Scan for the cell matching the given text and deliver its [x, y] coordinate at center. 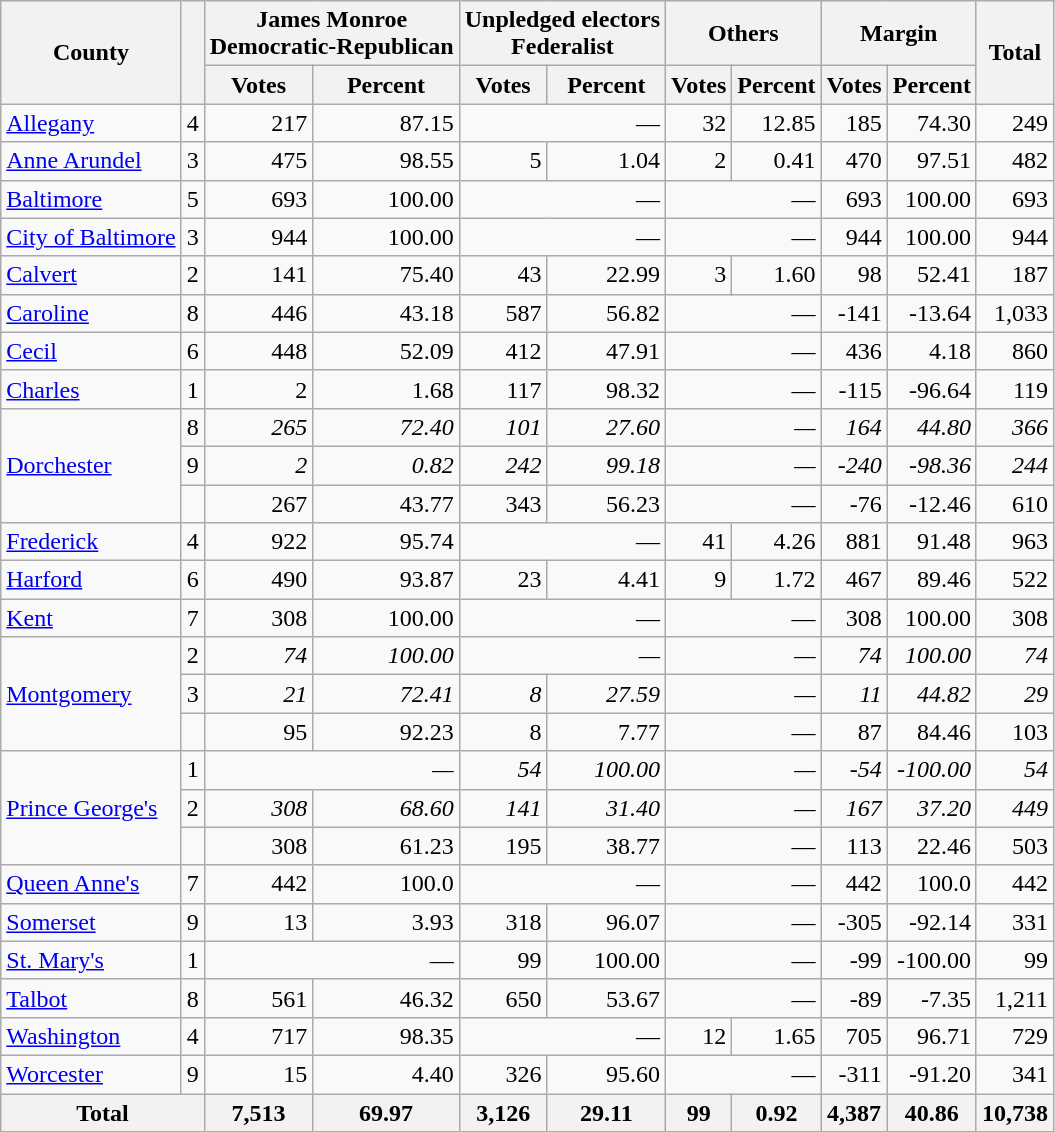
-98.36 [932, 465]
29 [1014, 694]
610 [1014, 503]
95.60 [606, 1074]
113 [854, 846]
244 [1014, 465]
167 [854, 808]
95.74 [386, 542]
92.23 [386, 732]
343 [503, 503]
881 [854, 542]
242 [503, 465]
84.46 [932, 732]
922 [258, 542]
117 [503, 389]
11 [854, 694]
72.41 [386, 694]
366 [1014, 427]
1.60 [776, 275]
32 [699, 123]
44.80 [932, 427]
Dorchester [91, 465]
-91.20 [932, 1074]
46.32 [386, 998]
119 [1014, 389]
98 [854, 275]
69.97 [386, 1113]
Baltimore [91, 199]
0.41 [776, 161]
52.41 [932, 275]
1.04 [606, 161]
Harford [91, 580]
44.82 [932, 694]
1.65 [776, 1036]
98.35 [386, 1036]
75.40 [386, 275]
Kent [91, 618]
467 [854, 580]
490 [258, 580]
93.87 [386, 580]
561 [258, 998]
38.77 [606, 846]
74.30 [932, 123]
Calvert [91, 275]
-12.46 [932, 503]
-54 [854, 770]
449 [1014, 808]
448 [258, 351]
96.71 [932, 1036]
96.07 [606, 922]
43 [503, 275]
13 [258, 922]
249 [1014, 123]
Frederick [91, 542]
7.77 [606, 732]
1.72 [776, 580]
-311 [854, 1074]
Anne Arundel [91, 161]
860 [1014, 351]
265 [258, 427]
15 [258, 1074]
Washington [91, 1036]
87.15 [386, 123]
195 [503, 846]
95 [258, 732]
Caroline [91, 313]
29.11 [606, 1113]
37.20 [932, 808]
-96.64 [932, 389]
31.40 [606, 808]
4.40 [386, 1074]
23 [503, 580]
482 [1014, 161]
52.09 [386, 351]
Cecil [91, 351]
470 [854, 161]
217 [258, 123]
41 [699, 542]
10,738 [1014, 1113]
87 [854, 732]
98.55 [386, 161]
County [91, 52]
1,211 [1014, 998]
-305 [854, 922]
4,387 [854, 1113]
-115 [854, 389]
-141 [854, 313]
341 [1014, 1074]
-92.14 [932, 922]
12.85 [776, 123]
91.48 [932, 542]
56.23 [606, 503]
4.41 [606, 580]
21 [258, 694]
436 [854, 351]
4.26 [776, 542]
89.46 [932, 580]
22.46 [932, 846]
185 [854, 123]
27.59 [606, 694]
7,513 [258, 1113]
164 [854, 427]
446 [258, 313]
103 [1014, 732]
1.68 [386, 389]
-89 [854, 998]
27.60 [606, 427]
Talbot [91, 998]
72.40 [386, 427]
40.86 [932, 1113]
61.23 [386, 846]
705 [854, 1036]
99.18 [606, 465]
587 [503, 313]
331 [1014, 922]
3,126 [503, 1113]
Queen Anne's [91, 884]
98.32 [606, 389]
Somerset [91, 922]
0.92 [776, 1113]
-13.64 [932, 313]
267 [258, 503]
-240 [854, 465]
Others [744, 34]
101 [503, 427]
522 [1014, 580]
43.18 [386, 313]
4.18 [932, 351]
Charles [91, 389]
Prince George's [91, 808]
Montgomery [91, 694]
1,033 [1014, 313]
68.60 [386, 808]
-7.35 [932, 998]
Unpledged electorsFederalist [562, 34]
3.93 [386, 922]
0.82 [386, 465]
650 [503, 998]
187 [1014, 275]
Allegany [91, 123]
503 [1014, 846]
326 [503, 1074]
12 [699, 1036]
729 [1014, 1036]
St. Mary's [91, 960]
James MonroeDemocratic-Republican [332, 34]
412 [503, 351]
963 [1014, 542]
475 [258, 161]
53.67 [606, 998]
City of Baltimore [91, 237]
717 [258, 1036]
Margin [898, 34]
43.77 [386, 503]
318 [503, 922]
-76 [854, 503]
47.91 [606, 351]
Worcester [91, 1074]
-99 [854, 960]
56.82 [606, 313]
97.51 [932, 161]
22.99 [606, 275]
